Provide the (x, y) coordinate of the cell's center where the given text is located.  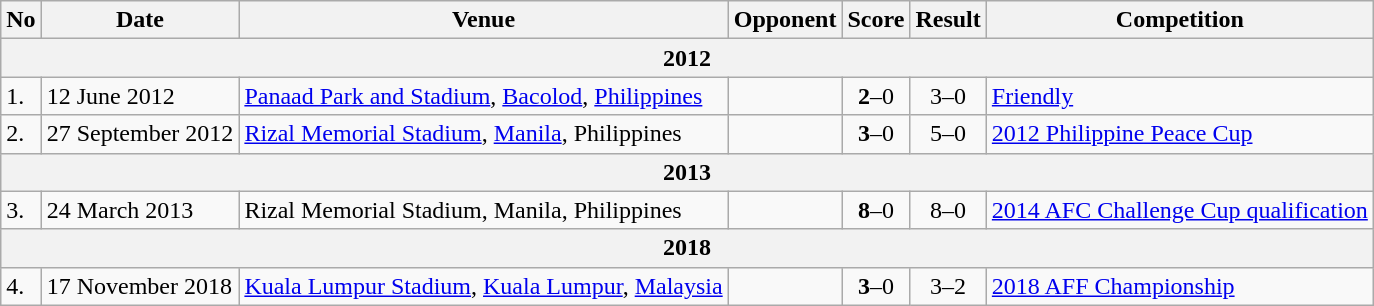
Score (876, 20)
2–0 (876, 96)
2. (21, 134)
Venue (484, 20)
2013 (688, 172)
2018 AFF Championship (1180, 286)
2012 Philippine Peace Cup (1180, 134)
Panaad Park and Stadium, Bacolod, Philippines (484, 96)
2012 (688, 58)
No (21, 20)
Kuala Lumpur Stadium, Kuala Lumpur, Malaysia (484, 286)
Date (140, 20)
24 March 2013 (140, 210)
Competition (1180, 20)
4. (21, 286)
2014 AFC Challenge Cup qualification (1180, 210)
3. (21, 210)
5–0 (948, 134)
17 November 2018 (140, 286)
Result (948, 20)
1. (21, 96)
27 September 2012 (140, 134)
12 June 2012 (140, 96)
Opponent (785, 20)
Friendly (1180, 96)
3–2 (948, 286)
2018 (688, 248)
